Pinpoint the cell where the given text exists, returning its [x, y] midpoint coordinate. 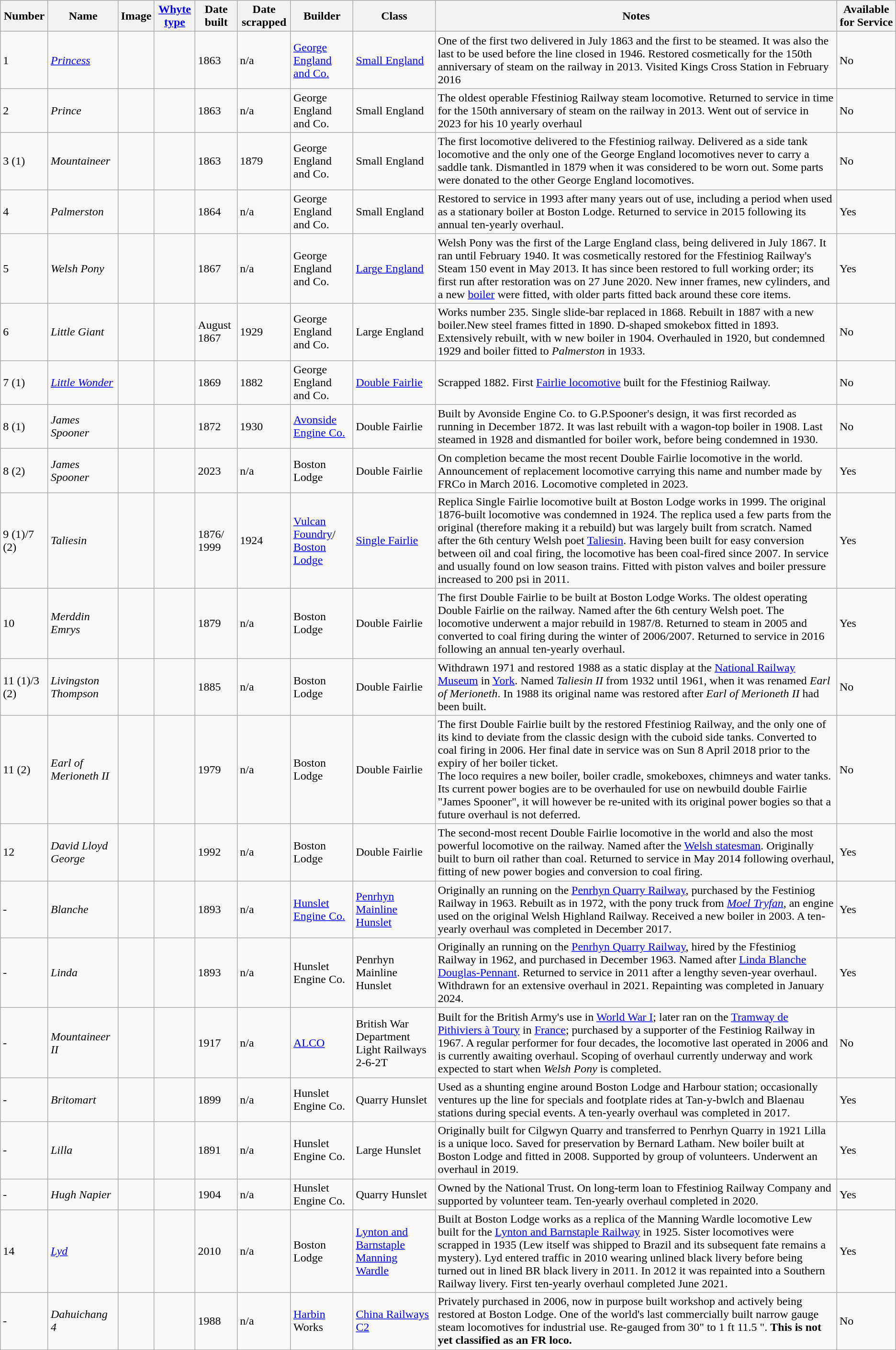
Number [24, 16]
10 [24, 623]
1988 [216, 1321]
Single Fairlie [394, 540]
Lyd [83, 1251]
Blanche [83, 909]
1 [24, 60]
Class [394, 16]
Livingston Thompson [83, 687]
2010 [216, 1251]
Mountaineer [83, 161]
1899 [216, 1100]
3 (1) [24, 161]
1882 [264, 382]
Avonside Engine Co. [322, 426]
7 (1) [24, 382]
1992 [216, 853]
1872 [216, 426]
Merddin Emrys [83, 623]
Large Hunslet [394, 1150]
Vulcan Foundry/ Boston Lodge [322, 540]
Image [136, 16]
August 1867 [216, 332]
Dahuichang 4 [83, 1321]
Lynton and Barnstaple Manning Wardle [394, 1251]
1979 [216, 770]
David Lloyd George [83, 853]
Earl of Merioneth II [83, 770]
5 [24, 268]
2023 [216, 470]
1876/1999 [216, 540]
Welsh Pony [83, 268]
Notes [636, 16]
Mountaineer II [83, 1043]
Little Wonder [83, 382]
Owned by the National Trust. On long-term loan to Ffestiniog Railway Company and supported by volunteer team. Ten-yearly overhaul completed in 2020. [636, 1194]
Datebuilt [216, 16]
2 [24, 111]
9 (1)/7 (2) [24, 540]
Britomart [83, 1100]
Palmerston [83, 212]
1869 [216, 382]
Date scrapped [264, 16]
Builder [322, 16]
Whyte type [175, 16]
1924 [264, 540]
8 (2) [24, 470]
Hugh Napier [83, 1194]
1917 [216, 1043]
4 [24, 212]
Princess [83, 60]
British War Department Light Railways 2-6-2T [394, 1043]
11 (1)/3 (2) [24, 687]
1867 [216, 268]
Harbin Works [322, 1321]
China Railways C2 [394, 1321]
Linda [83, 973]
Available for Service [866, 16]
Prince [83, 111]
Lilla [83, 1150]
1904 [216, 1194]
Little Giant [83, 332]
1930 [264, 426]
6 [24, 332]
ALCO [322, 1043]
11 (2) [24, 770]
14 [24, 1251]
1929 [264, 332]
12 [24, 853]
1864 [216, 212]
1885 [216, 687]
Taliesin [83, 540]
Name [83, 16]
1891 [216, 1150]
Scrapped 1882. First Fairlie locomotive built for the Ffestiniog Railway. [636, 382]
8 (1) [24, 426]
